Scan for the cell matching the given text and deliver its [x, y] coordinate at center. 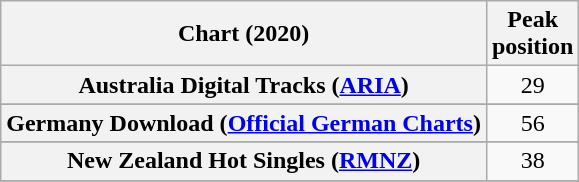
Australia Digital Tracks (ARIA) [244, 85]
38 [532, 161]
Chart (2020) [244, 34]
29 [532, 85]
New Zealand Hot Singles (RMNZ) [244, 161]
56 [532, 123]
Peak position [532, 34]
Germany Download (Official German Charts) [244, 123]
